Identify which cell holds the provided text, then report its (X, Y) central coordinate. 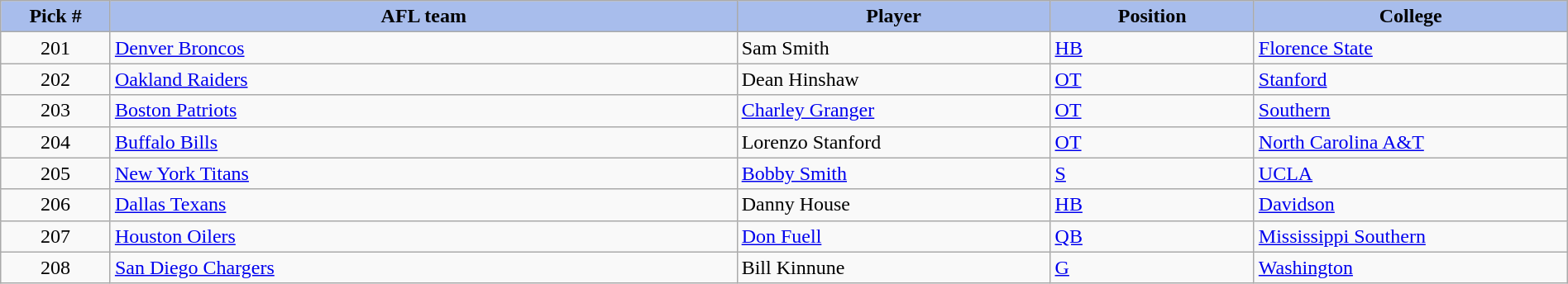
Stanford (1411, 79)
Florence State (1411, 48)
North Carolina A&T (1411, 142)
207 (56, 236)
208 (56, 267)
Dean Hinshaw (893, 79)
New York Titans (423, 173)
204 (56, 142)
San Diego Chargers (423, 267)
QB (1152, 236)
Pick # (56, 17)
202 (56, 79)
Buffalo Bills (423, 142)
Davidson (1411, 205)
Bill Kinnune (893, 267)
College (1411, 17)
G (1152, 267)
Position (1152, 17)
Charley Granger (893, 111)
Dallas Texans (423, 205)
Lorenzo Stanford (893, 142)
Danny House (893, 205)
Houston Oilers (423, 236)
Don Fuell (893, 236)
Southern (1411, 111)
206 (56, 205)
Oakland Raiders (423, 79)
Washington (1411, 267)
Denver Broncos (423, 48)
Sam Smith (893, 48)
Player (893, 17)
Boston Patriots (423, 111)
AFL team (423, 17)
201 (56, 48)
203 (56, 111)
UCLA (1411, 173)
S (1152, 173)
205 (56, 173)
Bobby Smith (893, 173)
Mississippi Southern (1411, 236)
